Capture the cell that displays the provided text and extract its [X, Y] central coordinate. 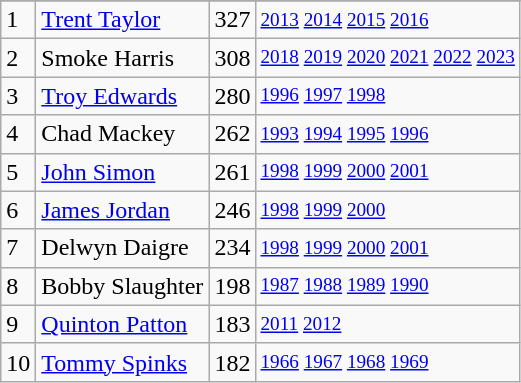
182 [232, 362]
183 [232, 324]
Troy Edwards [122, 96]
2018 2019 2020 2021 2022 2023 [388, 58]
3 [18, 96]
1996 1997 1998 [388, 96]
2013 2014 2015 2016 [388, 20]
198 [232, 286]
327 [232, 20]
246 [232, 210]
Delwyn Daigre [122, 248]
262 [232, 134]
Bobby Slaughter [122, 286]
1987 1988 1989 1990 [388, 286]
8 [18, 286]
1 [18, 20]
2011 2012 [388, 324]
1966 1967 1968 1969 [388, 362]
Trent Taylor [122, 20]
234 [232, 248]
Smoke Harris [122, 58]
Quinton Patton [122, 324]
9 [18, 324]
10 [18, 362]
4 [18, 134]
John Simon [122, 172]
280 [232, 96]
Chad Mackey [122, 134]
5 [18, 172]
261 [232, 172]
1998 1999 2000 [388, 210]
James Jordan [122, 210]
2 [18, 58]
7 [18, 248]
308 [232, 58]
6 [18, 210]
Tommy Spinks [122, 362]
1993 1994 1995 1996 [388, 134]
